Capture the cell that displays the provided text and extract its [X, Y] central coordinate. 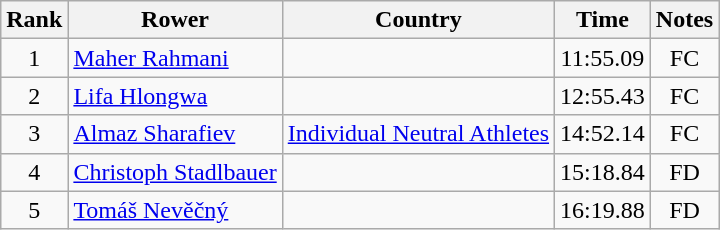
14:52.14 [603, 134]
Individual Neutral Athletes [418, 134]
Time [603, 20]
Country [418, 20]
Almaz Sharafiev [175, 134]
12:55.43 [603, 96]
Rank [34, 20]
Lifa Hlongwa [175, 96]
Rower [175, 20]
15:18.84 [603, 172]
5 [34, 210]
Christoph Stadlbauer [175, 172]
Maher Rahmani [175, 58]
Tomáš Nevěčný [175, 210]
4 [34, 172]
Notes [684, 20]
16:19.88 [603, 210]
11:55.09 [603, 58]
2 [34, 96]
1 [34, 58]
3 [34, 134]
